Extract the [X, Y] coordinate from the center of the cell holding the provided text.  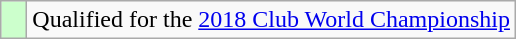
Qualified for the 2018 Club World Championship [272, 20]
